Detect which cell encompasses the target text, then output its [X, Y] center coordinate. 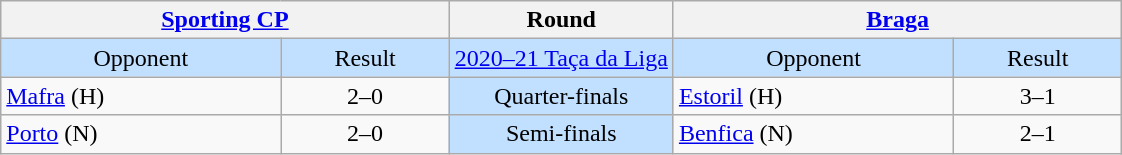
Semi-finals [561, 134]
Braga [897, 20]
2–1 [1038, 134]
Quarter-finals [561, 96]
Porto (N) [141, 134]
Estoril (H) [813, 96]
3–1 [1038, 96]
Sporting CP [225, 20]
Round [561, 20]
2020–21 Taça da Liga [561, 58]
Benfica (N) [813, 134]
Mafra (H) [141, 96]
